Extract the [x, y] coordinate from the center of the cell holding the provided text.  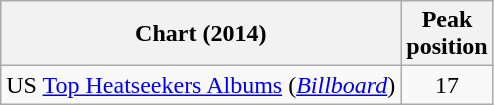
US Top Heatseekers Albums (Billboard) [201, 85]
17 [447, 85]
Chart (2014) [201, 34]
Peakposition [447, 34]
